Provide the (x, y) coordinate of the cell's center where the given text is located.  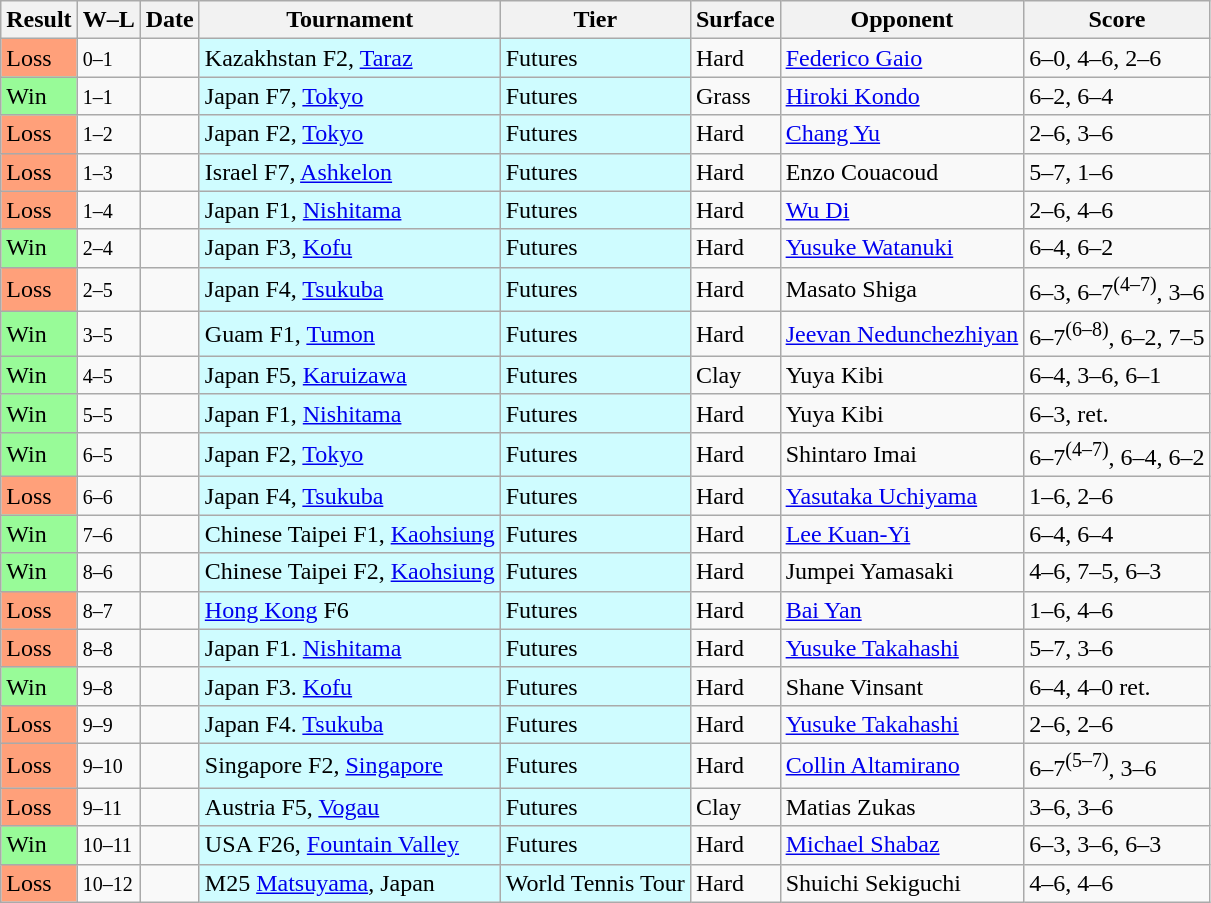
Shintaro Imai (902, 454)
Austria F5, Vogau (350, 807)
Chinese Taipei F1, Kaohsiung (350, 534)
6–0, 4–6, 2–6 (1117, 58)
1–6, 4–6 (1117, 610)
5–5 (108, 413)
Israel F7, Ashkelon (350, 172)
Jeevan Nedunchezhiyan (902, 334)
Yusuke Watanuki (902, 248)
Guam F1, Tumon (350, 334)
Jumpei Yamasaki (902, 572)
4–5 (108, 375)
6–7(6–8), 6–2, 7–5 (1117, 334)
Date (170, 20)
6–4, 6–4 (1117, 534)
Tournament (350, 20)
10–11 (108, 845)
Federico Gaio (902, 58)
6–4, 4–0 ret. (1117, 686)
Score (1117, 20)
Grass (735, 96)
6–6 (108, 496)
3–5 (108, 334)
Japan F3. Kofu (350, 686)
Hong Kong F6 (350, 610)
2–6, 2–6 (1117, 724)
Chang Yu (902, 134)
Japan F4. Tsukuba (350, 724)
Matias Zukas (902, 807)
Japan F1. Nishitama (350, 648)
Hiroki Kondo (902, 96)
Japan F5, Karuizawa (350, 375)
6–3, 6–7(4–7), 3–6 (1117, 290)
0–1 (108, 58)
6–5 (108, 454)
Michael Shabaz (902, 845)
6–7(4–7), 6–4, 6–2 (1117, 454)
Tier (595, 20)
Wu Di (902, 210)
Japan F3, Kofu (350, 248)
6–7(5–7), 3–6 (1117, 766)
Enzo Couacoud (902, 172)
2–6, 3–6 (1117, 134)
Opponent (902, 20)
6–3, ret. (1117, 413)
7–6 (108, 534)
6–3, 3–6, 6–3 (1117, 845)
2–4 (108, 248)
1–4 (108, 210)
Japan F7, Tokyo (350, 96)
1–3 (108, 172)
Lee Kuan-Yi (902, 534)
Shuichi Sekiguchi (902, 883)
8–7 (108, 610)
Bai Yan (902, 610)
3–6, 3–6 (1117, 807)
Masato Shiga (902, 290)
World Tennis Tour (595, 883)
6–4, 3–6, 6–1 (1117, 375)
1–6, 2–6 (1117, 496)
5–7, 1–6 (1117, 172)
6–4, 6–2 (1117, 248)
M25 Matsuyama, Japan (350, 883)
9–11 (108, 807)
Kazakhstan F2, Taraz (350, 58)
4–6, 4–6 (1117, 883)
Yasutaka Uchiyama (902, 496)
1–1 (108, 96)
5–7, 3–6 (1117, 648)
8–6 (108, 572)
Shane Vinsant (902, 686)
10–12 (108, 883)
9–8 (108, 686)
9–10 (108, 766)
Singapore F2, Singapore (350, 766)
2–5 (108, 290)
Surface (735, 20)
USA F26, Fountain Valley (350, 845)
9–9 (108, 724)
Result (39, 20)
Collin Altamirano (902, 766)
2–6, 4–6 (1117, 210)
Chinese Taipei F2, Kaohsiung (350, 572)
4–6, 7–5, 6–3 (1117, 572)
W–L (108, 20)
8–8 (108, 648)
6–2, 6–4 (1117, 96)
1–2 (108, 134)
